Return the (X, Y) coordinate for the center point of the cell that contains the specified text.  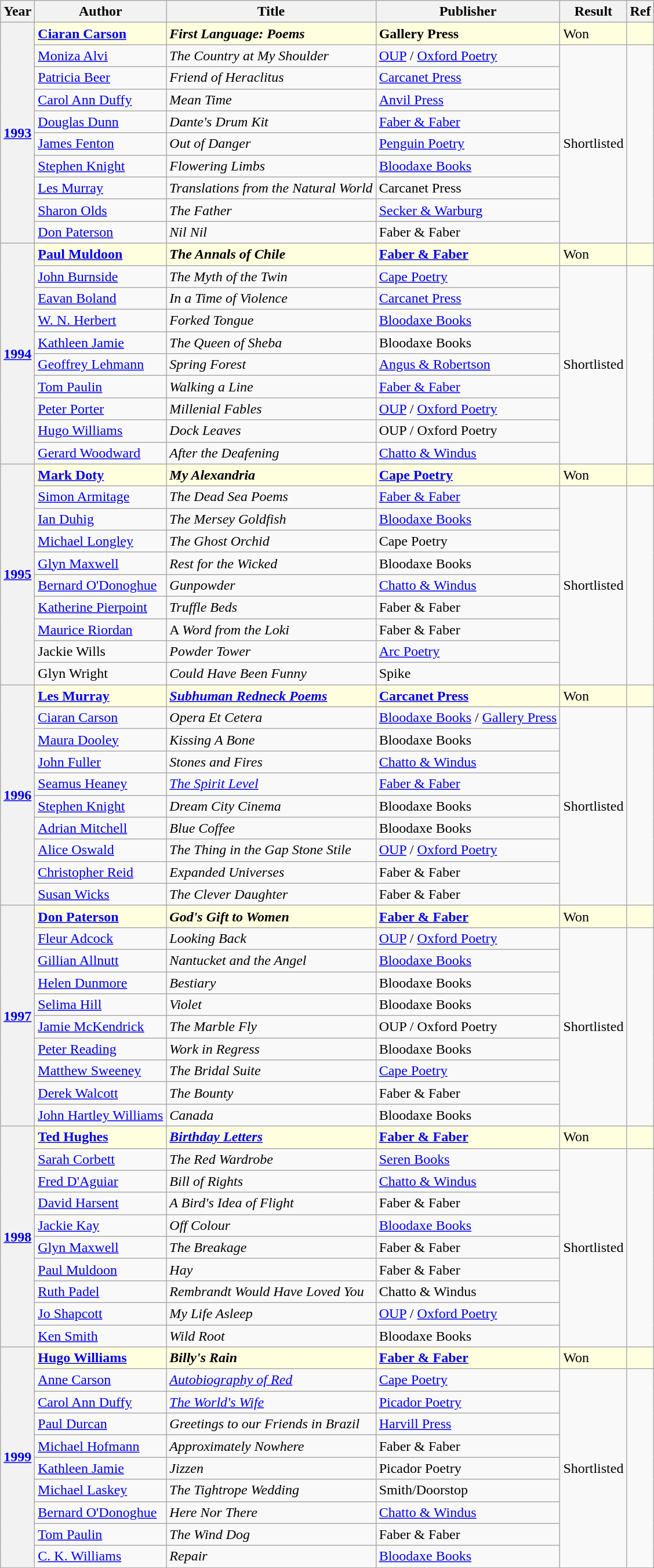
After the Deafening (271, 453)
Peter Porter (101, 409)
A Word from the Loki (271, 629)
Mean Time (271, 100)
The Myth of the Twin (271, 277)
Peter Reading (101, 1049)
Jackie Wills (101, 652)
The Country at My Shoulder (271, 56)
The Marble Fly (271, 1027)
Greetings to our Friends in Brazil (271, 1424)
Friend of Heraclitus (271, 78)
Paul Durcan (101, 1424)
David Harsent (101, 1203)
Gallery Press (468, 34)
The Spirit Level (271, 784)
Selima Hill (101, 1005)
Spring Forest (271, 365)
Bloodaxe Books / Gallery Press (468, 718)
Result (594, 12)
A Bird's Idea of Flight (271, 1203)
John Hartley Williams (101, 1115)
Derek Walcott (101, 1093)
Powder Tower (271, 652)
Subhuman Redneck Poems (271, 696)
Jamie McKendrick (101, 1027)
Birthday Letters (271, 1137)
Michael Hofmann (101, 1446)
1994 (17, 354)
Spike (468, 674)
Autobiography of Red (271, 1380)
Expanded Universes (271, 872)
Dante's Drum Kit (271, 122)
In a Time of Violence (271, 299)
Out of Danger (271, 144)
1996 (17, 796)
Gunpowder (271, 585)
The Clever Daughter (271, 894)
Here Nor There (271, 1512)
1997 (17, 1016)
Bill of Rights (271, 1181)
Gerard Woodward (101, 453)
Simon Armitage (101, 497)
C. K. Williams (101, 1556)
Approximately Nowhere (271, 1446)
Matthew Sweeney (101, 1071)
Sarah Corbett (101, 1159)
Translations from the Natural World (271, 188)
Mark Doty (101, 475)
Opera Et Cetera (271, 718)
Geoffrey Lehmann (101, 365)
The Breakage (271, 1247)
Anvil Press (468, 100)
The Tightrope Wedding (271, 1490)
Nil Nil (271, 232)
Dream City Cinema (271, 806)
Truffle Beds (271, 607)
Wild Root (271, 1335)
Glyn Wright (101, 674)
Kissing A Bone (271, 740)
Jackie Kay (101, 1225)
Douglas Dunn (101, 122)
Repair (271, 1556)
Rest for the Wicked (271, 563)
Harvill Press (468, 1424)
Arc Poetry (468, 652)
Michael Laskey (101, 1490)
W. N. Herbert (101, 321)
Walking a Line (271, 387)
Jizzen (271, 1468)
Ken Smith (101, 1335)
My Life Asleep (271, 1313)
Looking Back (271, 938)
The Annals of Chile (271, 254)
Billy's Rain (271, 1358)
Seren Books (468, 1159)
Millenial Fables (271, 409)
The Thing in the Gap Stone Stile (271, 850)
Could Have Been Funny (271, 674)
Ruth Padel (101, 1291)
Adrian Mitchell (101, 828)
Angus & Robertson (468, 365)
The Bridal Suite (271, 1071)
1995 (17, 574)
John Fuller (101, 762)
Work in Regress (271, 1049)
Bestiary (271, 983)
The Queen of Sheba (271, 343)
The Mersey Goldfish (271, 519)
Maurice Riordan (101, 629)
Blue Coffee (271, 828)
Forked Tongue (271, 321)
Off Colour (271, 1225)
Ian Duhig (101, 519)
Alice Oswald (101, 850)
Title (271, 12)
God's Gift to Women (271, 916)
The Father (271, 210)
John Burnside (101, 277)
The Wind Dog (271, 1534)
Stones and Fires (271, 762)
Ted Hughes (101, 1137)
Author (101, 12)
First Language: Poems (271, 34)
Fred D'Aguiar (101, 1181)
Sharon Olds (101, 210)
The Dead Sea Poems (271, 497)
Violet (271, 1005)
1993 (17, 133)
Anne Carson (101, 1380)
Jo Shapcott (101, 1313)
James Fenton (101, 144)
1998 (17, 1236)
Secker & Warburg (468, 210)
Christopher Reid (101, 872)
Rembrandt Would Have Loved You (271, 1291)
Maura Dooley (101, 740)
Michael Longley (101, 541)
Moniza Alvi (101, 56)
The World's Wife (271, 1402)
The Ghost Orchid (271, 541)
Susan Wicks (101, 894)
1999 (17, 1458)
Canada (271, 1115)
Helen Dunmore (101, 983)
Ref (640, 12)
Patricia Beer (101, 78)
Nantucket and the Angel (271, 960)
Flowering Limbs (271, 166)
Publisher (468, 12)
Smith/Doorstop (468, 1490)
The Bounty (271, 1093)
Katherine Pierpoint (101, 607)
Dock Leaves (271, 431)
Gillian Allnutt (101, 960)
Fleur Adcock (101, 938)
Year (17, 12)
Seamus Heaney (101, 784)
My Alexandria (271, 475)
Eavan Boland (101, 299)
Penguin Poetry (468, 144)
Hay (271, 1269)
The Red Wardrobe (271, 1159)
